Extract the [X, Y] coordinate from the center of the cell holding the provided text.  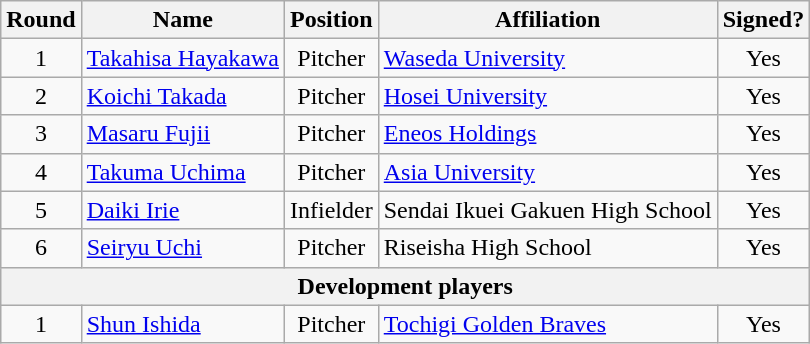
3 [41, 134]
Position [331, 20]
Affiliation [548, 20]
Signed? [763, 20]
Waseda University [548, 58]
Shun Ishida [182, 324]
Eneos Holdings [548, 134]
5 [41, 210]
Masaru Fujii [182, 134]
2 [41, 96]
Sendai Ikuei Gakuen High School [548, 210]
Koichi Takada [182, 96]
Takuma Uchima [182, 172]
4 [41, 172]
Asia University [548, 172]
Round [41, 20]
Daiki Irie [182, 210]
Takahisa Hayakawa [182, 58]
Seiryu Uchi [182, 248]
Development players [406, 286]
Tochigi Golden Braves [548, 324]
Riseisha High School [548, 248]
Name [182, 20]
Infielder [331, 210]
Hosei University [548, 96]
6 [41, 248]
